Capture the cell that displays the provided text and extract its (X, Y) central coordinate. 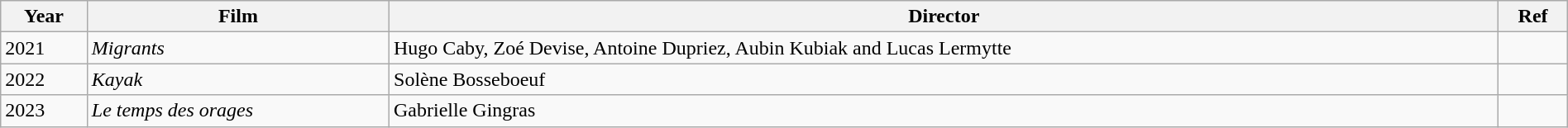
Director (944, 17)
Kayak (238, 79)
2021 (45, 48)
Film (238, 17)
2023 (45, 111)
Year (45, 17)
Gabrielle Gingras (944, 111)
Solène Bosseboeuf (944, 79)
Ref (1533, 17)
Le temps des orages (238, 111)
Migrants (238, 48)
2022 (45, 79)
Hugo Caby, Zoé Devise, Antoine Dupriez, Aubin Kubiak and Lucas Lermytte (944, 48)
